Scan for the cell matching the given text and deliver its (X, Y) coordinate at center. 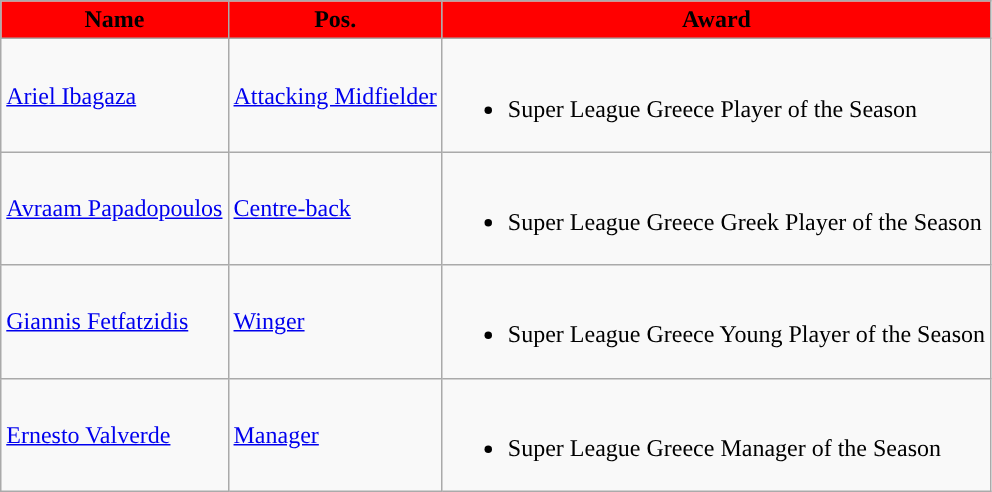
Centre-back (335, 208)
Manager (335, 434)
Avraam Papadopoulos (114, 208)
Winger (335, 322)
Pos. (335, 20)
Super League Greece Manager of the Season (716, 434)
Super League Greece Young Player of the Season (716, 322)
Super League Greece Player of the Season (716, 96)
Giannis Fetfatzidis (114, 322)
Name (114, 20)
Ariel Ibagaza (114, 96)
Ernesto Valverde (114, 434)
Super League Greece Greek Player of the Season (716, 208)
Award (716, 20)
Attacking Midfielder (335, 96)
